Detect which cell encompasses the target text, then output its [x, y] center coordinate. 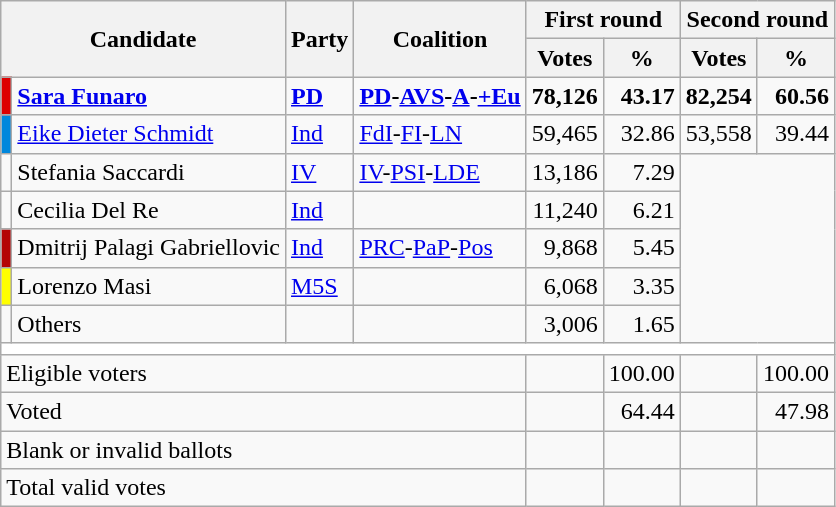
13,186 [564, 172]
Sara Funaro [149, 96]
5.45 [642, 248]
59,465 [564, 134]
PD [319, 96]
47.98 [796, 411]
3.35 [642, 286]
1.65 [642, 324]
Coalition [440, 39]
Lorenzo Masi [149, 286]
Cecilia Del Re [149, 210]
FdI-FI-LN [440, 134]
IV-PSI-LDE [440, 172]
Stefania Saccardi [149, 172]
Total valid votes [264, 488]
PRC-PaP-Pos [440, 248]
Party [319, 39]
64.44 [642, 411]
9,868 [564, 248]
First round [603, 20]
Voted [264, 411]
Blank or invalid ballots [264, 449]
Dmitrij Palagi Gabriellovic [149, 248]
Second round [757, 20]
6,068 [564, 286]
32.86 [642, 134]
M5S [319, 286]
43.17 [642, 96]
11,240 [564, 210]
60.56 [796, 96]
Eike Dieter Schmidt [149, 134]
78,126 [564, 96]
39.44 [796, 134]
6.21 [642, 210]
7.29 [642, 172]
82,254 [718, 96]
PD-AVS-A-+Eu [440, 96]
Candidate [144, 39]
53,558 [718, 134]
Eligible voters [264, 373]
IV [319, 172]
Others [149, 324]
3,006 [564, 324]
